Determine the [x, y] coordinate at the center of the cell enclosing the given text.  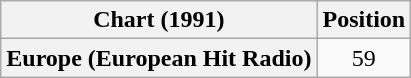
59 [364, 58]
Position [364, 20]
Chart (1991) [159, 20]
Europe (European Hit Radio) [159, 58]
